Locate the cell with the specified text and output its [x, y] center coordinate. 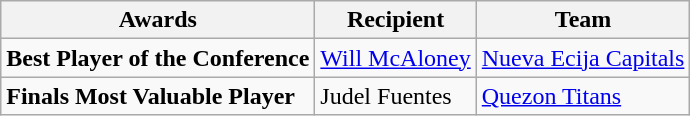
Finals Most Valuable Player [158, 96]
Quezon Titans [583, 96]
Recipient [396, 20]
Best Player of the Conference [158, 58]
Judel Fuentes [396, 96]
Nueva Ecija Capitals [583, 58]
Will McAloney [396, 58]
Awards [158, 20]
Team [583, 20]
